Extract the (x, y) coordinate from the center of the cell holding the provided text.  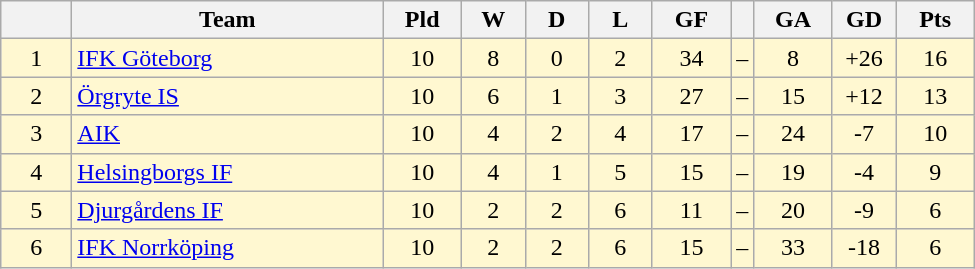
33 (794, 248)
19 (794, 172)
D (557, 20)
0 (557, 58)
9 (936, 172)
Örgryte IS (228, 96)
-7 (864, 134)
11 (692, 210)
-9 (864, 210)
27 (692, 96)
AIK (228, 134)
GD (864, 20)
24 (794, 134)
L (621, 20)
16 (936, 58)
GA (794, 20)
IFK Norrköping (228, 248)
-4 (864, 172)
IFK Göteborg (228, 58)
17 (692, 134)
13 (936, 96)
Pts (936, 20)
Djurgårdens IF (228, 210)
+12 (864, 96)
GF (692, 20)
-18 (864, 248)
+26 (864, 58)
Team (228, 20)
20 (794, 210)
34 (692, 58)
Pld (422, 20)
Helsingborgs IF (228, 172)
W (493, 20)
